Capture the cell that displays the provided text and extract its [X, Y] central coordinate. 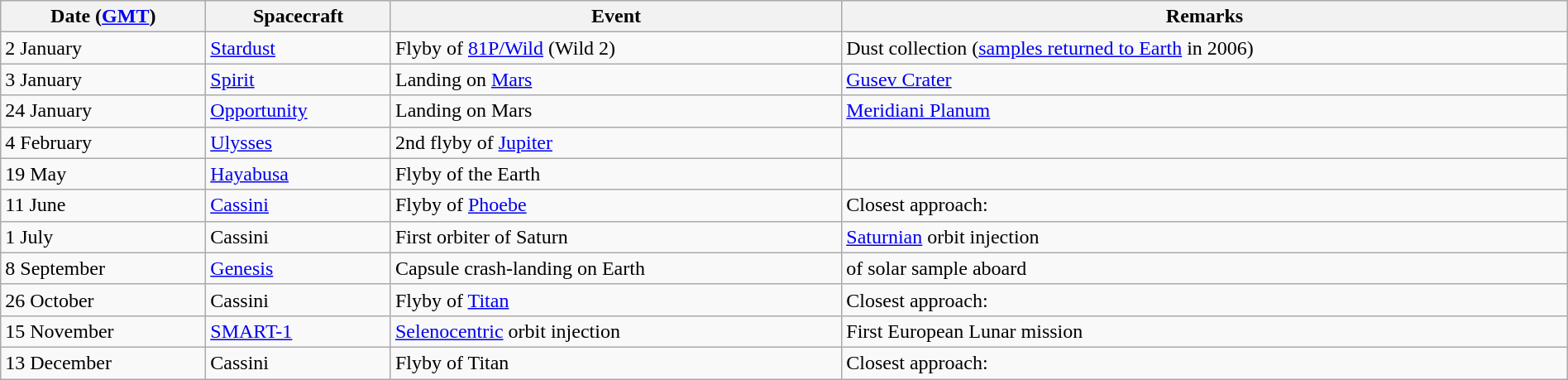
Gusev Crater [1205, 79]
3 January [103, 79]
11 June [103, 205]
1 July [103, 237]
Spacecraft [299, 17]
15 November [103, 331]
Ulysses [299, 142]
Capsule crash-landing on Earth [615, 268]
Spirit [299, 79]
Saturnian orbit injection [1205, 237]
Stardust [299, 48]
Event [615, 17]
2 January [103, 48]
13 December [103, 363]
Dust collection (samples returned to Earth in 2006) [1205, 48]
Flyby of Phoebe [615, 205]
19 May [103, 174]
8 September [103, 268]
First European Lunar mission [1205, 331]
26 October [103, 300]
First orbiter of Saturn [615, 237]
24 January [103, 111]
Hayabusa [299, 174]
Date (GMT) [103, 17]
Flyby of the Earth [615, 174]
Genesis [299, 268]
Meridiani Planum [1205, 111]
2nd flyby of Jupiter [615, 142]
Flyby of 81P/Wild (Wild 2) [615, 48]
Remarks [1205, 17]
SMART-1 [299, 331]
4 February [103, 142]
Selenocentric orbit injection [615, 331]
Opportunity [299, 111]
of solar sample aboard [1205, 268]
